Return the (x, y) coordinate for the center point of the cell that contains the specified text.  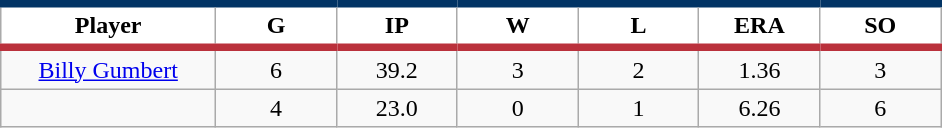
1 (638, 108)
4 (276, 108)
SO (880, 26)
2 (638, 68)
23.0 (396, 108)
Player (108, 26)
L (638, 26)
39.2 (396, 68)
IP (396, 26)
W (518, 26)
1.36 (760, 68)
ERA (760, 26)
0 (518, 108)
Billy Gumbert (108, 68)
6.26 (760, 108)
G (276, 26)
